Return the [X, Y] coordinate for the center point of the cell that contains the specified text.  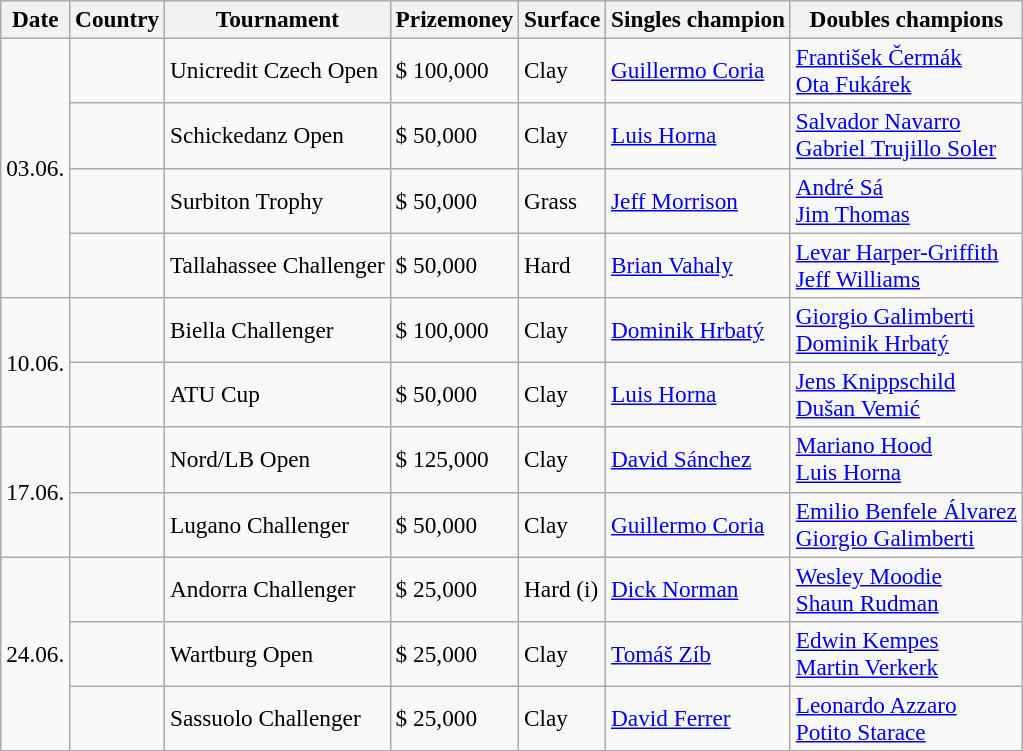
František Čermák Ota Fukárek [906, 70]
Wartburg Open [278, 654]
Schickedanz Open [278, 136]
Levar Harper-Griffith Jeff Williams [906, 264]
03.06. [36, 168]
Grass [562, 200]
Jeff Morrison [698, 200]
Surbiton Trophy [278, 200]
Hard (i) [562, 588]
Doubles champions [906, 19]
10.06. [36, 362]
Sassuolo Challenger [278, 718]
Tournament [278, 19]
Prizemoney [454, 19]
Surface [562, 19]
Nord/LB Open [278, 460]
Tallahassee Challenger [278, 264]
Salvador Navarro Gabriel Trujillo Soler [906, 136]
Giorgio Galimberti Dominik Hrbatý [906, 330]
Date [36, 19]
17.06. [36, 492]
ATU Cup [278, 394]
Singles champion [698, 19]
Dick Norman [698, 588]
Emilio Benfele Álvarez Giorgio Galimberti [906, 524]
Tomáš Zíb [698, 654]
$ 125,000 [454, 460]
Edwin Kempes Martin Verkerk [906, 654]
Hard [562, 264]
Mariano Hood Luis Horna [906, 460]
Country [118, 19]
David Sánchez [698, 460]
Brian Vahaly [698, 264]
Dominik Hrbatý [698, 330]
André Sá Jim Thomas [906, 200]
24.06. [36, 653]
Biella Challenger [278, 330]
Andorra Challenger [278, 588]
Jens Knippschild Dušan Vemić [906, 394]
David Ferrer [698, 718]
Lugano Challenger [278, 524]
Leonardo Azzaro Potito Starace [906, 718]
Wesley Moodie Shaun Rudman [906, 588]
Unicredit Czech Open [278, 70]
